Search for the cell housing the specified text and yield its [x, y] center coordinate. 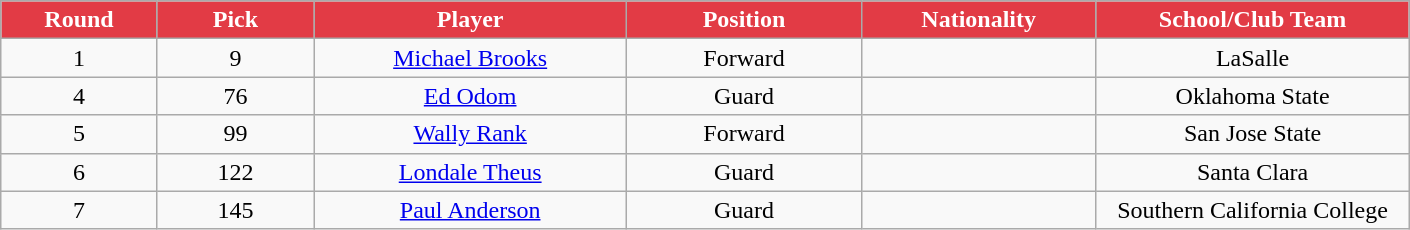
122 [235, 172]
145 [235, 210]
Paul Anderson [470, 210]
Londale Theus [470, 172]
Oklahoma State [1252, 96]
Santa Clara [1252, 172]
Round [79, 20]
Southern California College [1252, 210]
76 [235, 96]
7 [79, 210]
5 [79, 134]
San Jose State [1252, 134]
Pick [235, 20]
Wally Rank [470, 134]
Player [470, 20]
6 [79, 172]
99 [235, 134]
9 [235, 58]
1 [79, 58]
Position [744, 20]
Ed Odom [470, 96]
School/Club Team [1252, 20]
Nationality [978, 20]
LaSalle [1252, 58]
4 [79, 96]
Michael Brooks [470, 58]
